Locate the cell with the specified text and output its (x, y) center coordinate. 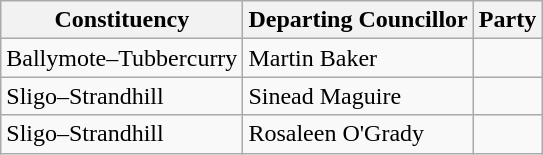
Constituency (122, 20)
Martin Baker (358, 58)
Rosaleen O'Grady (358, 134)
Party (507, 20)
Departing Councillor (358, 20)
Ballymote–Tubbercurry (122, 58)
Sinead Maguire (358, 96)
